Locate the cell with the specified text and output its (X, Y) center coordinate. 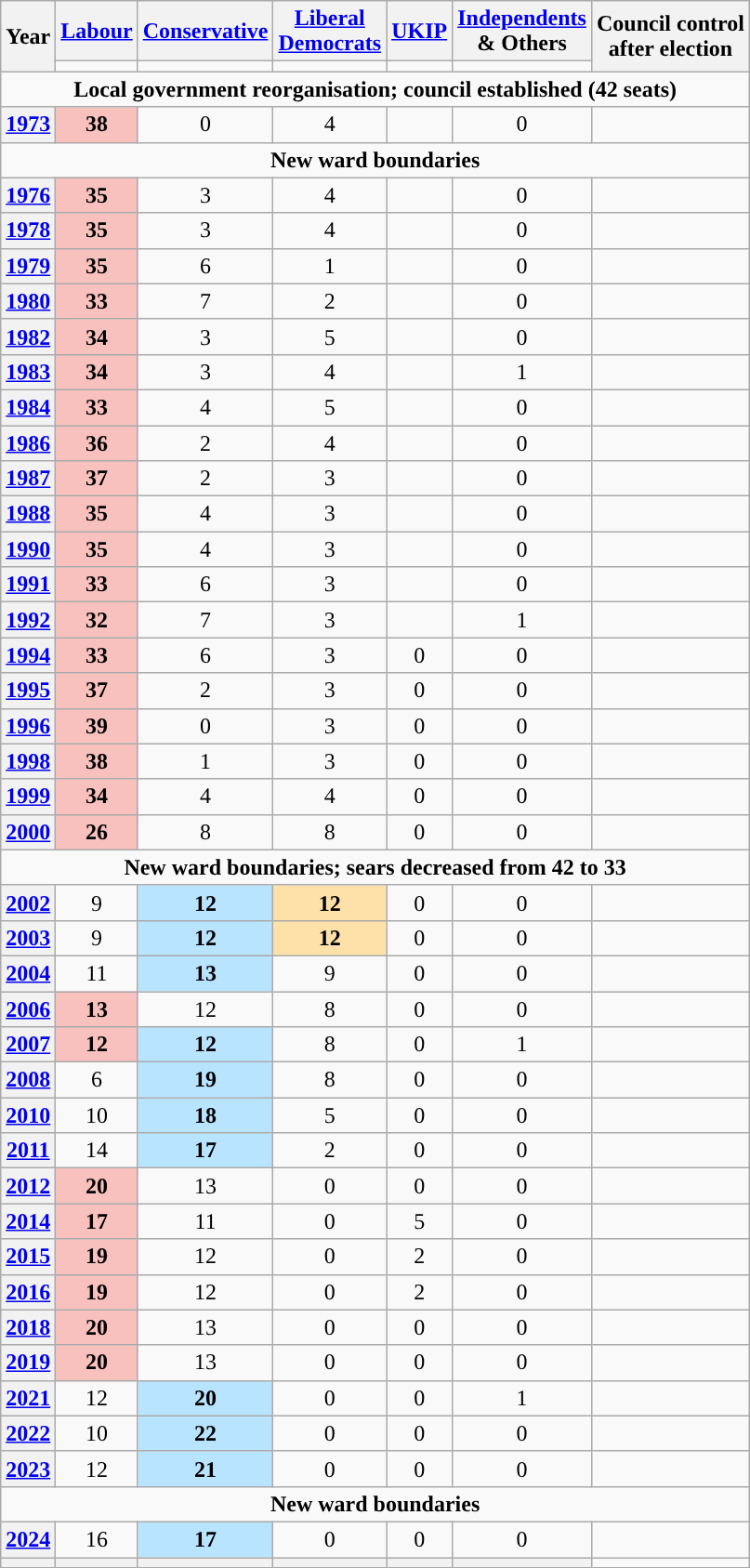
36 (97, 443)
1996 (28, 726)
1992 (28, 620)
1988 (28, 514)
2004 (28, 973)
39 (97, 726)
2011 (28, 1151)
18 (205, 1115)
2016 (28, 1292)
1976 (28, 195)
1986 (28, 443)
14 (97, 1151)
16 (97, 1539)
1998 (28, 761)
2024 (28, 1539)
2010 (28, 1115)
Council controlafter election (670, 36)
2012 (28, 1186)
22 (205, 1433)
2019 (28, 1363)
2014 (28, 1221)
Independents& Others (522, 32)
2003 (28, 938)
1990 (28, 549)
1978 (28, 231)
21 (205, 1469)
1995 (28, 691)
Local government reorganisation; council established (42 seats) (375, 89)
Conservative (205, 32)
1979 (28, 266)
Labour (97, 32)
32 (97, 620)
1994 (28, 655)
UKIP (420, 32)
1973 (28, 125)
2000 (28, 832)
Year (28, 36)
2021 (28, 1398)
1980 (28, 301)
1983 (28, 372)
26 (97, 832)
2002 (28, 903)
1984 (28, 407)
2006 (28, 1008)
2015 (28, 1257)
1987 (28, 479)
2007 (28, 1045)
2022 (28, 1433)
2018 (28, 1327)
Liberal Democrats (330, 32)
2008 (28, 1080)
1991 (28, 585)
New ward boundaries; sears decreased from 42 to 33 (375, 867)
1999 (28, 797)
2023 (28, 1469)
1982 (28, 336)
